Identify which cell holds the provided text, then report its (x, y) central coordinate. 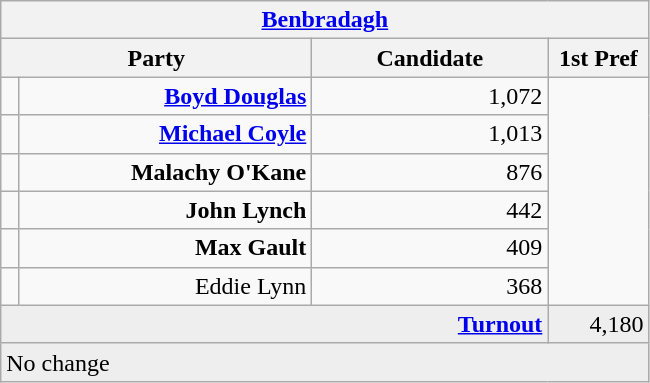
Benbradagh (325, 20)
John Lynch (165, 210)
1,072 (430, 96)
No change (325, 362)
Max Gault (165, 248)
1st Pref (598, 58)
Turnout (274, 324)
Party (156, 58)
Malachy O'Kane (165, 172)
Boyd Douglas (165, 96)
1,013 (430, 134)
368 (430, 286)
Eddie Lynn (165, 286)
409 (430, 248)
876 (430, 172)
Michael Coyle (165, 134)
442 (430, 210)
Candidate (430, 58)
4,180 (598, 324)
